Find where the given text appears and provide that cell's center as [x, y] coordinate. 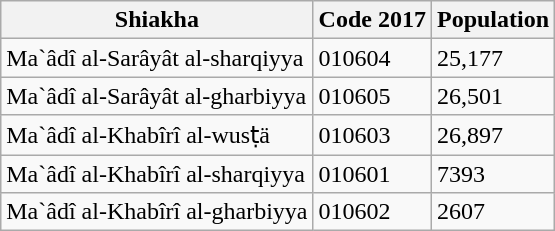
Ma`âdî al-Sarâyât al-sharqiyya [157, 58]
Ma`âdî al-Khabîrî al-wusṭä [157, 135]
Ma`âdî al-Sarâyât al-gharbiyya [157, 96]
010604 [372, 58]
Code 2017 [372, 20]
Ma`âdî al-Khabîrî al-sharqiyya [157, 173]
2607 [492, 212]
Population [492, 20]
010603 [372, 135]
25,177 [492, 58]
Shiakha [157, 20]
26,897 [492, 135]
Ma`âdî al-Khabîrî al-gharbiyya [157, 212]
010602 [372, 212]
7393 [492, 173]
010605 [372, 96]
010601 [372, 173]
26,501 [492, 96]
